Extract the [X, Y] coordinate from the center of the cell holding the provided text.  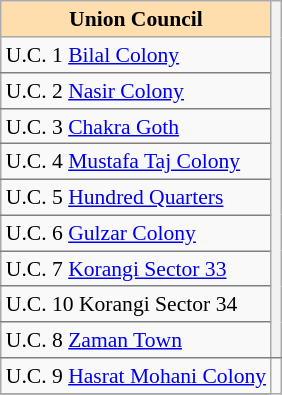
U.C. 8 Zaman Town [136, 340]
U.C. 5 Hundred Quarters [136, 197]
U.C. 10 Korangi Sector 34 [136, 304]
U.C. 9 Hasrat Mohani Colony [136, 376]
U.C. 3 Chakra Goth [136, 126]
U.C. 1 Bilal Colony [136, 55]
U.C. 6 Gulzar Colony [136, 233]
U.C. 4 Mustafa Taj Colony [136, 162]
U.C. 7 Korangi Sector 33 [136, 269]
U.C. 2 Nasir Colony [136, 91]
Union Council [136, 19]
